For the text-containing cell, return its midpoint in (x, y) coordinate format. 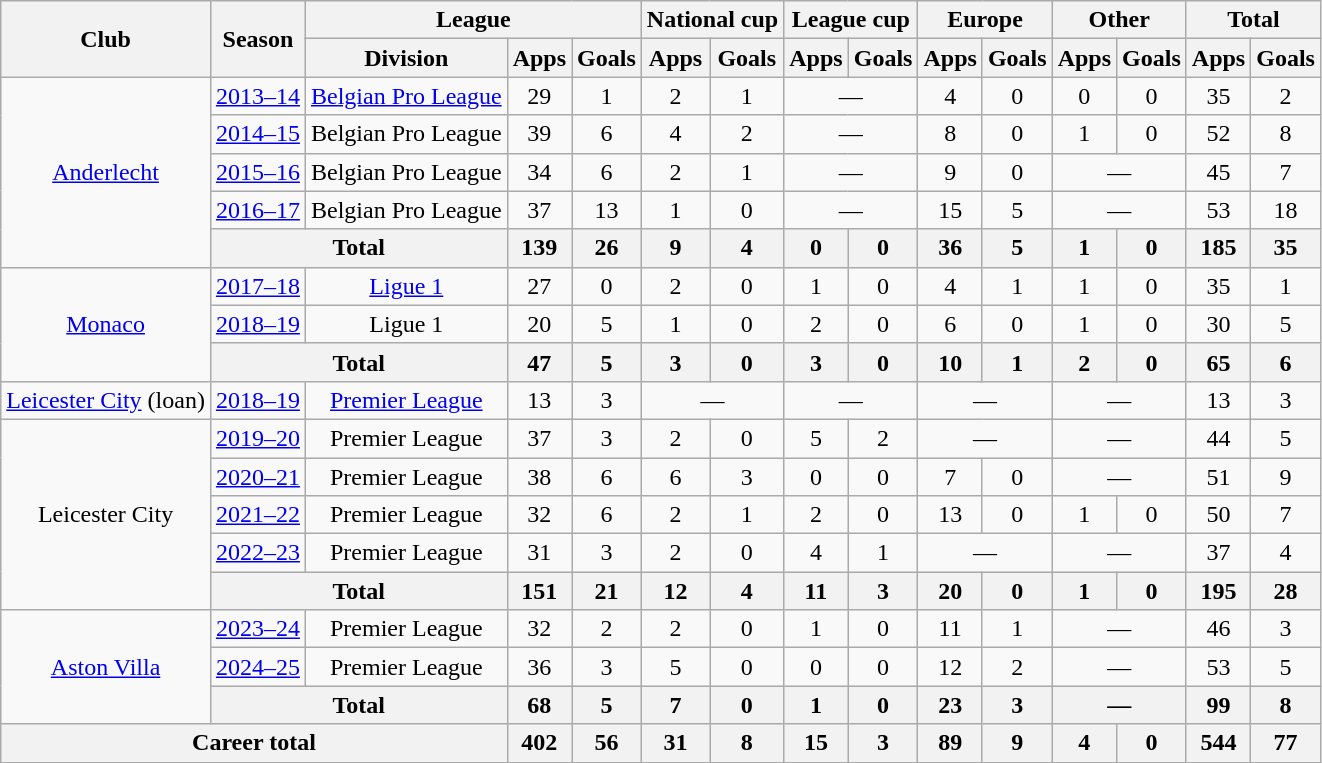
2024–25 (258, 667)
10 (950, 362)
2017–18 (258, 286)
National cup (712, 20)
2014–15 (258, 134)
38 (539, 477)
18 (1286, 210)
29 (539, 96)
2023–24 (258, 629)
21 (607, 591)
50 (1218, 515)
2020–21 (258, 477)
185 (1218, 248)
30 (1218, 324)
34 (539, 172)
Aston Villa (106, 667)
Europe (985, 20)
League cup (851, 20)
51 (1218, 477)
28 (1286, 591)
56 (607, 743)
Career total (254, 743)
2016–17 (258, 210)
2019–20 (258, 438)
45 (1218, 172)
151 (539, 591)
52 (1218, 134)
544 (1218, 743)
Monaco (106, 324)
2013–14 (258, 96)
65 (1218, 362)
League (473, 20)
68 (539, 705)
89 (950, 743)
195 (1218, 591)
Leicester City (106, 514)
39 (539, 134)
46 (1218, 629)
2021–22 (258, 515)
47 (539, 362)
Division (406, 58)
139 (539, 248)
2015–16 (258, 172)
27 (539, 286)
Leicester City (loan) (106, 400)
2022–23 (258, 553)
Other (1119, 20)
23 (950, 705)
Club (106, 39)
26 (607, 248)
44 (1218, 438)
402 (539, 743)
77 (1286, 743)
99 (1218, 705)
Anderlecht (106, 172)
Season (258, 39)
